Output the (x, y) coordinate of the center of the cell containing the given text.  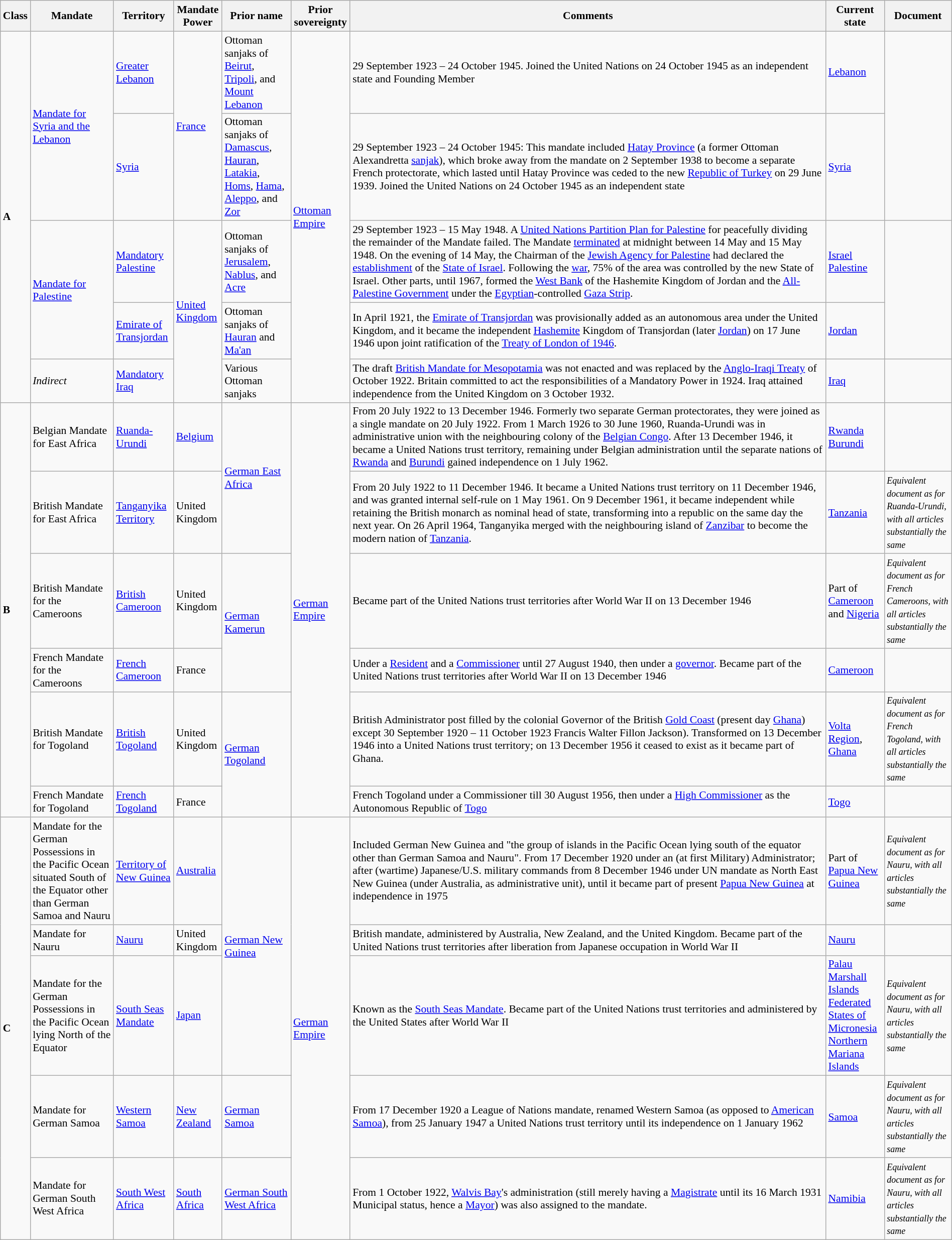
Iraq (855, 381)
British Togoland (144, 739)
Namibia (855, 1198)
RwandaBurundi (855, 437)
Known as the South Seas Mandate. Became part of the United Nations trust territories and administered by the United States after World War II (587, 1016)
South Africa (198, 1198)
British Cameroon (144, 601)
South West Africa (144, 1198)
Jordan (855, 331)
Prior sovereignty (320, 16)
Tanzania (855, 512)
German New Guinea (256, 946)
Became part of the United Nations trust territories after World War II on 13 December 1946 (587, 601)
Mandatory Iraq (144, 381)
Part of Cameroon and Nigeria (855, 601)
French Togoland (144, 802)
Belgian Mandate for East Africa (72, 437)
French Togoland under a Commissioner till 30 August 1956, then under a High Commissioner as the Autonomous Republic of Togo (587, 802)
Ottoman sanjaks of Hauran and Ma'an (256, 331)
PalauMarshall IslandsFederated States of MicronesiaNorthern Mariana Islands (855, 1016)
German Kamerun (256, 623)
French Mandate for Togoland (72, 802)
British Mandate for Togoland (72, 739)
Ottoman sanjaks of Jerusalem, Nablus, and Acre (256, 262)
B (15, 610)
Australia (198, 871)
French Mandate for the Cameroons (72, 670)
New Zealand (198, 1117)
Equivalent document as for French Cameroons, with all articles substantially the same (918, 601)
Volta Region, Ghana (855, 739)
Emirate of Transjordan (144, 331)
Ottoman sanjaks of Beirut, Tripoli, and Mount Lebanon (256, 72)
Japan (198, 1016)
Prior name (256, 16)
Mandate Power (198, 16)
Lebanon (855, 72)
Ottoman sanjaks of Damascus, Hauran, Latakia, Homs, Hama, Aleppo, and Zor (256, 167)
IsraelPalestine (855, 262)
Document (918, 16)
Mandate for Nauru (72, 940)
Mandate for German South West Africa (72, 1198)
German Togoland (256, 754)
Ottoman Empire (320, 217)
A (15, 217)
British Mandate for East Africa (72, 512)
Tanganyika Territory (144, 512)
German Samoa (256, 1117)
Mandate for German Samoa (72, 1117)
Mandatory Palestine (144, 262)
German East Africa (256, 478)
Territory of New Guinea (144, 871)
Mandate for Palestine (72, 290)
Current state (855, 16)
Equivalent document as for French Togoland, with all articles substantially the same (918, 739)
Samoa (855, 1117)
Togo (855, 802)
French Cameroon (144, 670)
Equivalent document as for Ruanda-Urundi, with all articles substantially the same (918, 512)
Mandate for the German Possessions in the Pacific Ocean lying North of the Equator (72, 1016)
Cameroon (855, 670)
Belgium (198, 437)
German South West Africa (256, 1198)
Territory (144, 16)
Comments (587, 16)
Class (15, 16)
British Mandate for the Cameroons (72, 601)
Greater Lebanon (144, 72)
Part of Papua New Guinea (855, 871)
Western Samoa (144, 1117)
Various Ottoman sanjaks (256, 381)
Mandate for Syria and the Lebanon (72, 126)
Indirect (72, 381)
South Seas Mandate (144, 1016)
Mandate for the German Possessions in the Pacific Ocean situated South of the Equator other than German Samoa and Nauru (72, 871)
Mandate (72, 16)
Ruanda-Urundi (144, 437)
29 September 1923 – 24 October 1945. Joined the United Nations on 24 October 1945 as an independent state and Founding Member (587, 72)
C (15, 1029)
